Search for the cell housing the specified text and yield its (x, y) center coordinate. 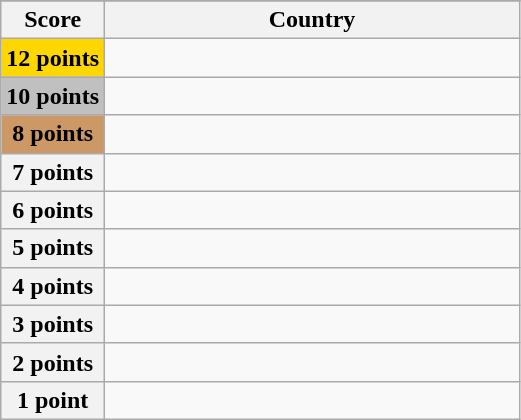
4 points (53, 286)
Score (53, 20)
6 points (53, 210)
Country (312, 20)
8 points (53, 134)
5 points (53, 248)
7 points (53, 172)
1 point (53, 400)
10 points (53, 96)
2 points (53, 362)
3 points (53, 324)
12 points (53, 58)
